Detect which cell encompasses the target text, then output its [x, y] center coordinate. 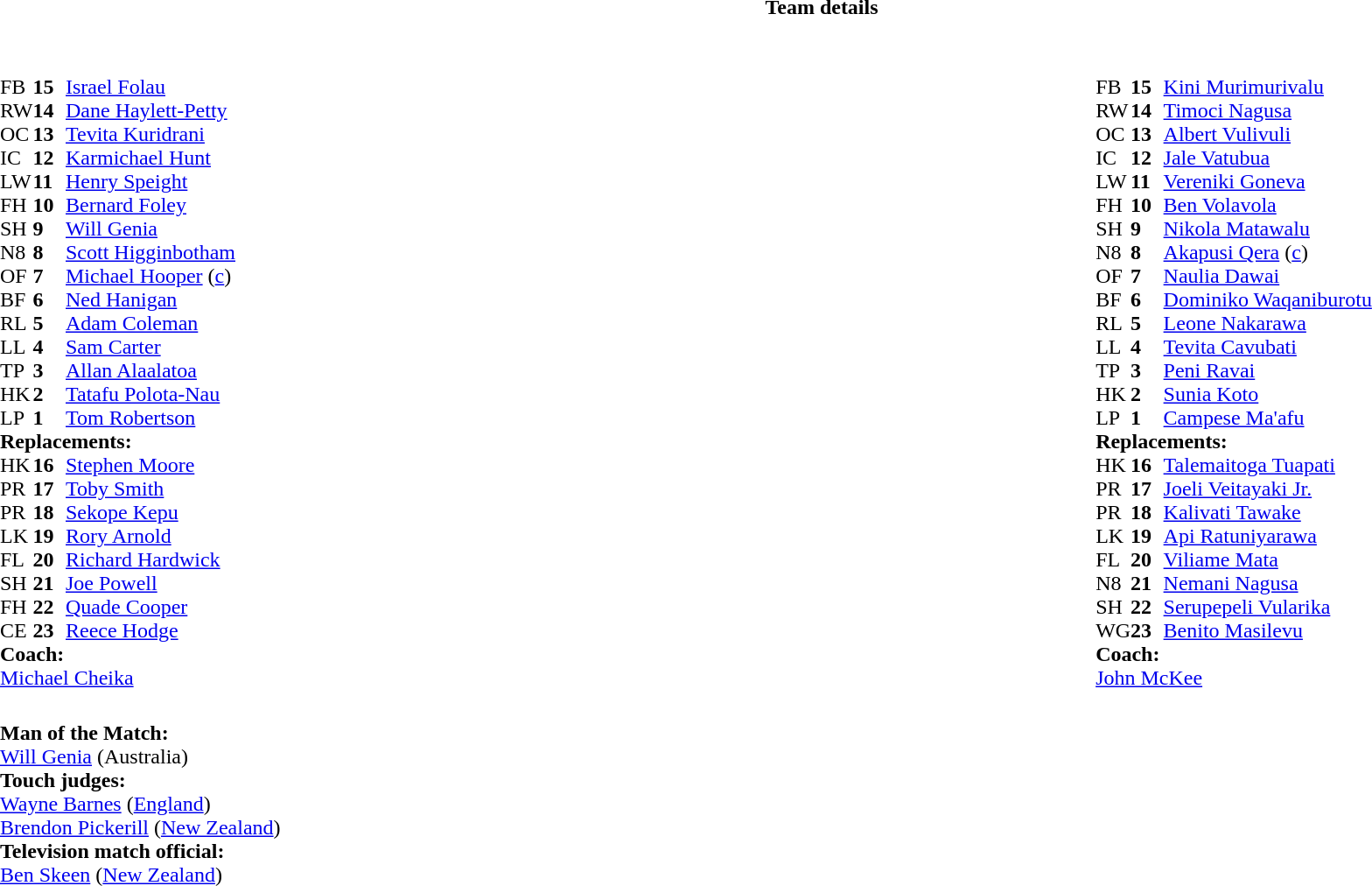
Stephen Moore [150, 466]
Sekope Kepu [150, 513]
Benito Masilevu [1268, 630]
Israel Folau [150, 88]
Reece Hodge [150, 630]
John McKee [1234, 678]
Naulia Dawai [1268, 277]
Ned Hanigan [150, 299]
Allan Alaalatoa [150, 371]
Timoci Nagusa [1268, 110]
Tevita Cavubati [1268, 347]
Jale Vatubua [1268, 158]
WG [1113, 630]
Albert Vulivuli [1268, 135]
Will Genia [150, 229]
Richard Hardwick [150, 560]
Nemani Nagusa [1268, 583]
Vereniki Goneva [1268, 182]
Michael Hooper (c) [150, 277]
Tom Robertson [150, 418]
Peni Ravai [1268, 371]
Viliame Mata [1268, 560]
Nikola Matawalu [1268, 229]
Toby Smith [150, 489]
Serupepeli Vularika [1268, 608]
Joe Powell [150, 583]
Dane Haylett-Petty [150, 110]
Bernard Foley [150, 205]
Kalivati Tawake [1268, 513]
Joeli Veitayaki Jr. [1268, 489]
Tevita Kuridrani [150, 135]
Campese Ma'afu [1268, 418]
Scott Higginbotham [150, 252]
Akapusi Qera (c) [1268, 252]
CE [17, 630]
Kini Murimurivalu [1268, 88]
Leone Nakarawa [1268, 324]
Rory Arnold [150, 536]
Michael Cheika [117, 678]
Henry Speight [150, 182]
Sam Carter [150, 347]
Api Ratuniyarawa [1268, 536]
Sunia Koto [1268, 394]
Dominiko Waqaniburotu [1268, 299]
Tatafu Polota-Nau [150, 394]
Quade Cooper [150, 608]
Karmichael Hunt [150, 158]
Ben Volavola [1268, 205]
Talemaitoga Tuapati [1268, 466]
Adam Coleman [150, 324]
